Output the (X, Y) coordinate of the center of the cell containing the given text.  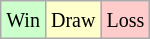
Win (24, 20)
Loss (126, 20)
Draw (72, 20)
